Locate the cell with the specified text and output its [x, y] center coordinate. 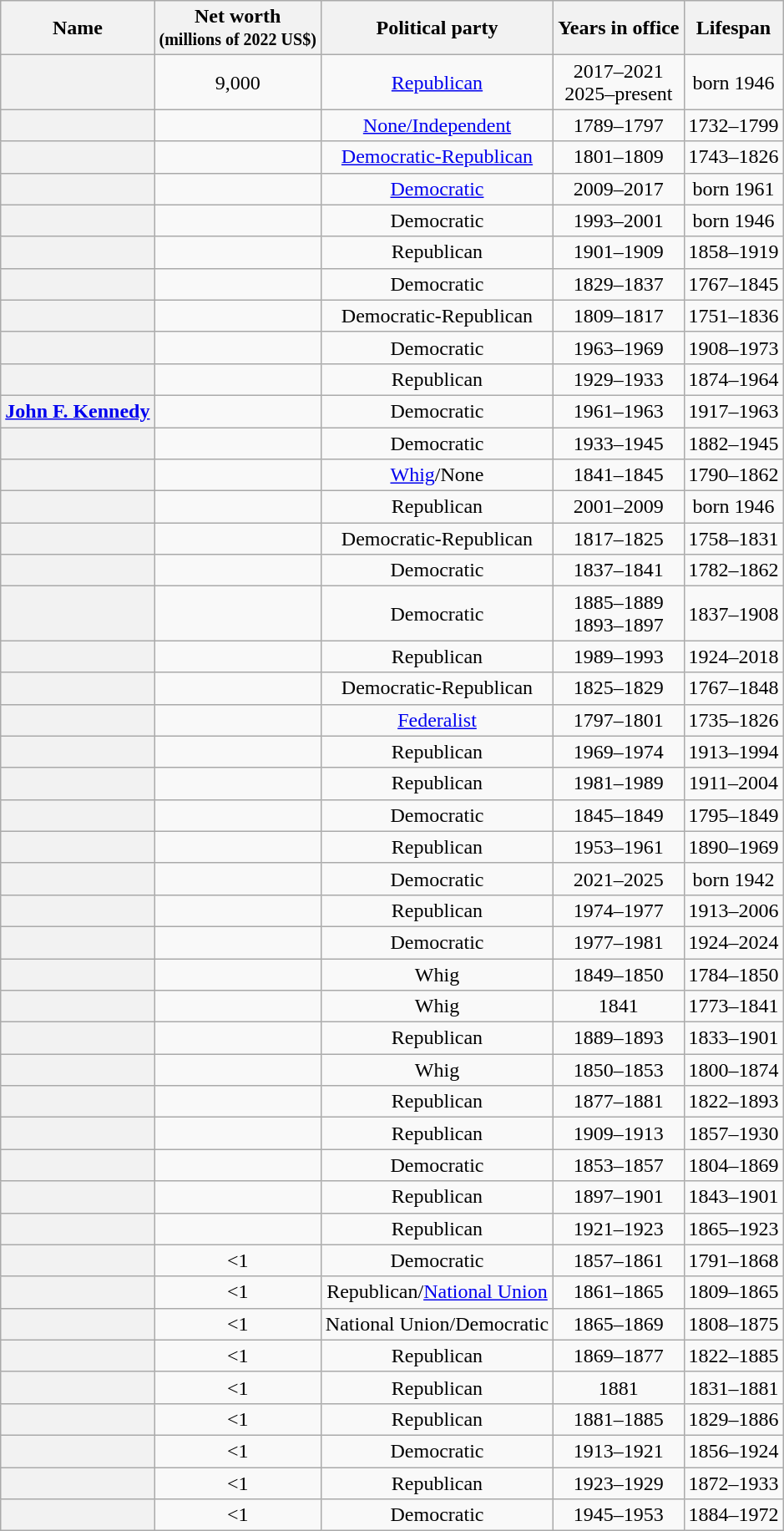
Federalist [437, 720]
1901–1909 [619, 252]
1963–1969 [619, 347]
1853–1857 [619, 1165]
1758–1831 [733, 539]
1795–1849 [733, 815]
1735–1826 [733, 720]
1865–1923 [733, 1229]
John F. Kennedy [78, 411]
Whig/None [437, 475]
1897–1901 [619, 1197]
1923–1929 [619, 1483]
1732–1799 [733, 125]
1908–1973 [733, 347]
1817–1825 [619, 539]
1857–1930 [733, 1133]
1837–1841 [619, 570]
1858–1919 [733, 252]
1767–1845 [733, 284]
1784–1850 [733, 975]
1789–1797 [619, 125]
1865–1869 [619, 1324]
1961–1963 [619, 411]
1822–1885 [733, 1356]
1913–2006 [733, 910]
2001–2009 [619, 507]
Years in office [619, 28]
born 1961 [733, 189]
1924–2018 [733, 657]
1843–1901 [733, 1197]
1974–1977 [619, 910]
1850–1853 [619, 1070]
1885–18891893–1897 [619, 613]
1929–1933 [619, 379]
2021–2025 [619, 879]
Lifespan [733, 28]
9,000 [237, 82]
Net worth(millions of 2022 US$) [237, 28]
1969–1974 [619, 752]
1881 [619, 1387]
1800–1874 [733, 1070]
1808–1875 [733, 1324]
1849–1850 [619, 975]
1797–1801 [619, 720]
1845–1849 [619, 815]
1837–1908 [733, 613]
1829–1886 [733, 1419]
1782–1862 [733, 570]
born 1942 [733, 879]
1913–1994 [733, 752]
1743–1826 [733, 157]
Republican/National Union [437, 1292]
Name [78, 28]
1869–1877 [619, 1356]
2009–2017 [619, 189]
1809–1865 [733, 1292]
1856–1924 [733, 1451]
1913–1921 [619, 1451]
1953–1961 [619, 847]
2017–20212025–present [619, 82]
None/Independent [437, 125]
National Union/Democratic [437, 1324]
1804–1869 [733, 1165]
1933–1945 [619, 444]
1989–1993 [619, 657]
1945–1953 [619, 1515]
1831–1881 [733, 1387]
1751–1836 [733, 316]
1841–1845 [619, 475]
1881–1885 [619, 1419]
1825–1829 [619, 688]
1773–1841 [733, 1006]
1801–1809 [619, 157]
1924–2024 [733, 942]
1911–2004 [733, 783]
1882–1945 [733, 444]
1841 [619, 1006]
1872–1933 [733, 1483]
1857–1861 [619, 1260]
1921–1923 [619, 1229]
1977–1981 [619, 942]
1822–1893 [733, 1102]
1917–1963 [733, 411]
1790–1862 [733, 475]
1981–1989 [619, 783]
1890–1969 [733, 847]
1909–1913 [619, 1133]
1993–2001 [619, 221]
1767–1848 [733, 688]
1884–1972 [733, 1515]
1877–1881 [619, 1102]
1833–1901 [733, 1038]
Political party [437, 28]
1889–1893 [619, 1038]
1861–1865 [619, 1292]
1874–1964 [733, 379]
1809–1817 [619, 316]
1829–1837 [619, 284]
1791–1868 [733, 1260]
